Pinpoint the cell where the given text exists, returning its (X, Y) midpoint coordinate. 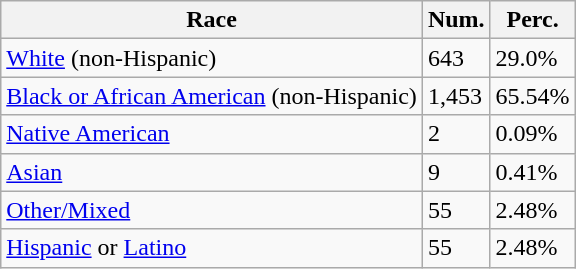
Native American (212, 134)
Race (212, 20)
0.09% (532, 134)
1,453 (456, 96)
643 (456, 58)
Black or African American (non-Hispanic) (212, 96)
65.54% (532, 96)
Asian (212, 172)
29.0% (532, 58)
White (non-Hispanic) (212, 58)
2 (456, 134)
Num. (456, 20)
0.41% (532, 172)
Other/Mixed (212, 210)
9 (456, 172)
Hispanic or Latino (212, 248)
Perc. (532, 20)
